From the cell containing the given text, extract its center point as [x, y] coordinate. 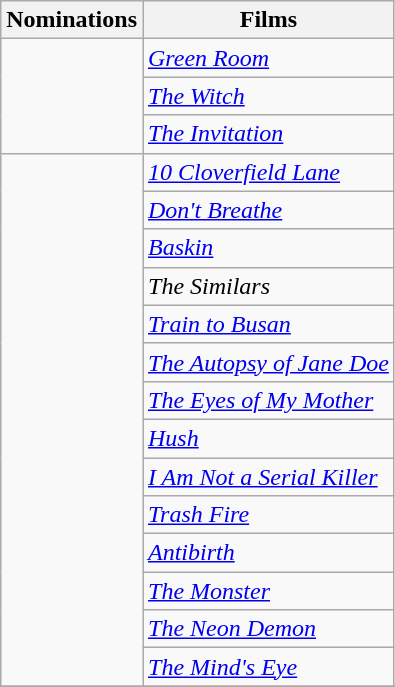
The Similars [268, 286]
Train to Busan [268, 324]
The Invitation [268, 134]
Don't Breathe [268, 210]
Nominations [72, 20]
10 Cloverfield Lane [268, 172]
Antibirth [268, 553]
The Monster [268, 591]
The Mind's Eye [268, 667]
Films [268, 20]
Trash Fire [268, 515]
The Autopsy of Jane Doe [268, 362]
Green Room [268, 58]
The Eyes of My Mother [268, 400]
The Neon Demon [268, 629]
Baskin [268, 248]
Hush [268, 438]
The Witch [268, 96]
I Am Not a Serial Killer [268, 477]
